Extract the [X, Y] coordinate from the center of the cell holding the provided text.  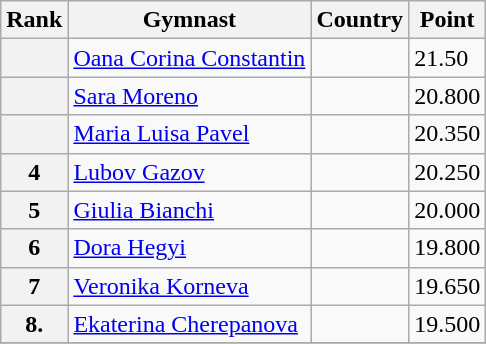
Maria Luisa Pavel [190, 134]
Oana Corina Constantin [190, 58]
Veronika Korneva [190, 286]
21.50 [448, 58]
Dora Hegyi [190, 248]
19.800 [448, 248]
Point [448, 20]
20.250 [448, 172]
5 [34, 210]
7 [34, 286]
Giulia Bianchi [190, 210]
19.500 [448, 324]
Ekaterina Cherepanova [190, 324]
20.350 [448, 134]
6 [34, 248]
20.800 [448, 96]
Rank [34, 20]
20.000 [448, 210]
8. [34, 324]
Sara Moreno [190, 96]
Lubov Gazov [190, 172]
Gymnast [190, 20]
4 [34, 172]
19.650 [448, 286]
Country [360, 20]
